Identify which cell holds the provided text, then report its [X, Y] central coordinate. 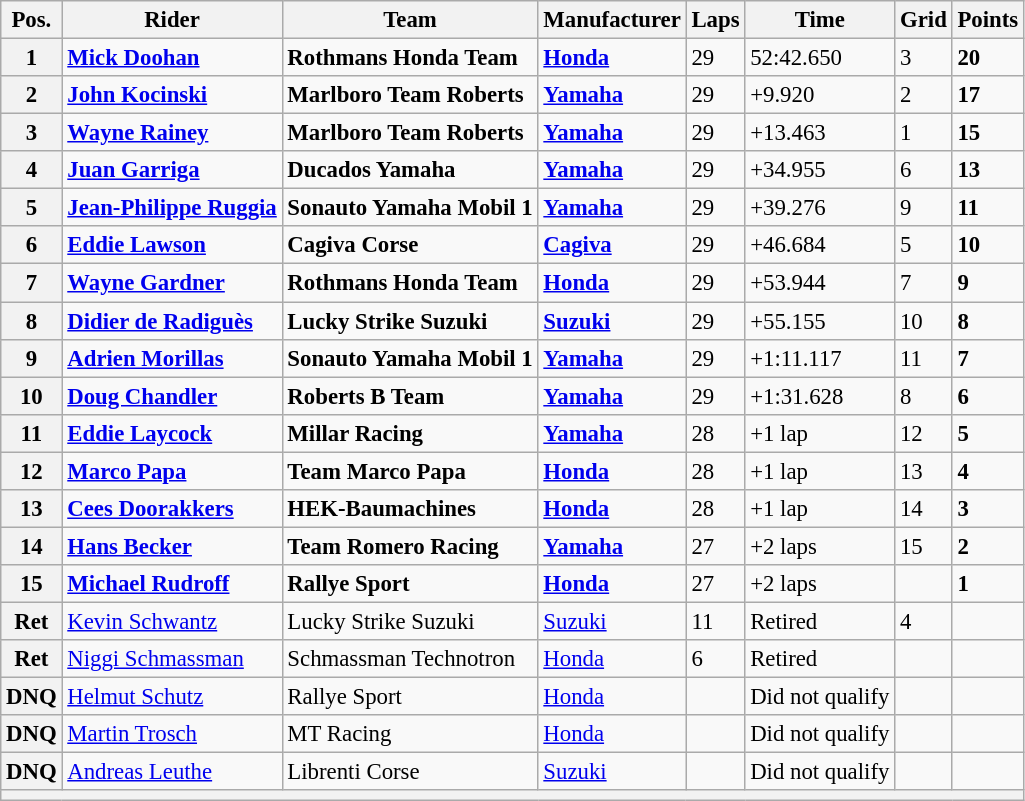
+1:31.628 [820, 396]
Cagiva Corse [410, 245]
Librenti Corse [410, 772]
Laps [716, 20]
+1:11.117 [820, 358]
+46.684 [820, 245]
Wayne Rainey [172, 133]
Grid [924, 20]
Points [988, 20]
+39.276 [820, 208]
+13.463 [820, 133]
HEK-Baumachines [410, 509]
17 [988, 95]
Adrien Morillas [172, 358]
Mick Doohan [172, 58]
Team [410, 20]
Niggi Schmassman [172, 659]
+34.955 [820, 170]
Kevin Schwantz [172, 621]
Juan Garriga [172, 170]
Schmassman Technotron [410, 659]
Cagiva [612, 245]
Martin Trosch [172, 734]
+53.944 [820, 283]
MT Racing [410, 734]
Roberts B Team [410, 396]
Doug Chandler [172, 396]
Team Marco Papa [410, 471]
Cees Doorakkers [172, 509]
Marco Papa [172, 471]
Hans Becker [172, 546]
20 [988, 58]
Ducados Yamaha [410, 170]
Helmut Schutz [172, 697]
Michael Rudroff [172, 584]
Andreas Leuthe [172, 772]
Eddie Lawson [172, 245]
+55.155 [820, 321]
Millar Racing [410, 433]
Wayne Gardner [172, 283]
Team Romero Racing [410, 546]
Jean-Philippe Ruggia [172, 208]
Time [820, 20]
Manufacturer [612, 20]
+9.920 [820, 95]
Pos. [32, 20]
Didier de Radiguès [172, 321]
Eddie Laycock [172, 433]
Rider [172, 20]
52:42.650 [820, 58]
John Kocinski [172, 95]
